Determine the (x, y) coordinate at the center of the cell enclosing the given text.  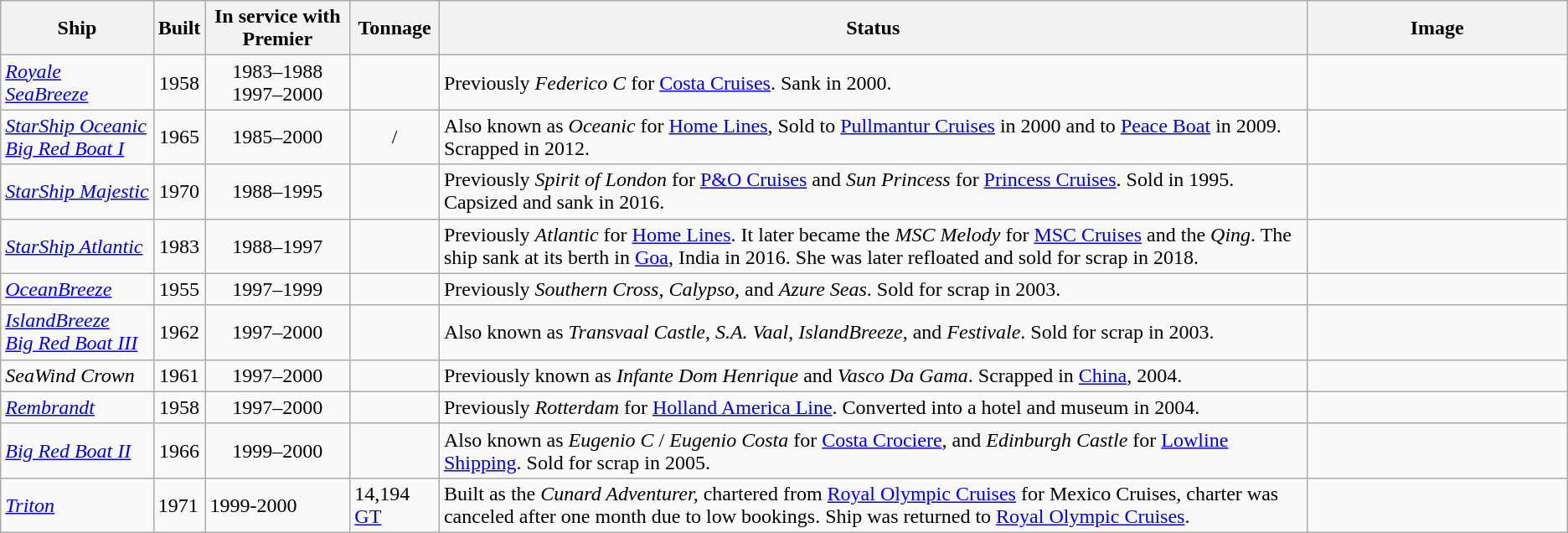
1988–1995 (278, 191)
Status (873, 28)
OceanBreeze (77, 289)
1997–1999 (278, 289)
1999-2000 (278, 505)
SeaWind Crown (77, 375)
1966 (179, 451)
StarShip Atlantic (77, 246)
1961 (179, 375)
1983–19881997–2000 (278, 82)
In service with Premier (278, 28)
1955 (179, 289)
Previously Federico C for Costa Cruises. Sank in 2000. (873, 82)
Tonnage (395, 28)
Built (179, 28)
Triton (77, 505)
1999–2000 (278, 451)
/ (395, 137)
Also known as Transvaal Castle, S.A. Vaal, IslandBreeze, and Festivale. Sold for scrap in 2003. (873, 332)
1985–2000 (278, 137)
Also known as Eugenio C / Eugenio Costa for Costa Crociere, and Edinburgh Castle for Lowline Shipping. Sold for scrap in 2005. (873, 451)
Ship (77, 28)
IslandBreeze Big Red Boat III (77, 332)
Big Red Boat II (77, 451)
1971 (179, 505)
Also known as Oceanic for Home Lines, Sold to Pullmantur Cruises in 2000 and to Peace Boat in 2009. Scrapped in 2012. (873, 137)
1970 (179, 191)
StarShip Oceanic Big Red Boat I (77, 137)
Previously known as Infante Dom Henrique and Vasco Da Gama. Scrapped in China, 2004. (873, 375)
1962 (179, 332)
1988–1997 (278, 246)
Previously Rotterdam for Holland America Line. Converted into a hotel and museum in 2004. (873, 407)
Previously Southern Cross, Calypso, and Azure Seas. Sold for scrap in 2003. (873, 289)
Image (1437, 28)
14,194 GT (395, 505)
Rembrandt (77, 407)
StarShip Majestic (77, 191)
Royale SeaBreeze (77, 82)
1965 (179, 137)
Previously Spirit of London for P&O Cruises and Sun Princess for Princess Cruises. Sold in 1995. Capsized and sank in 2016. (873, 191)
1983 (179, 246)
